Determine the [X, Y] coordinate at the center of the cell enclosing the given text.  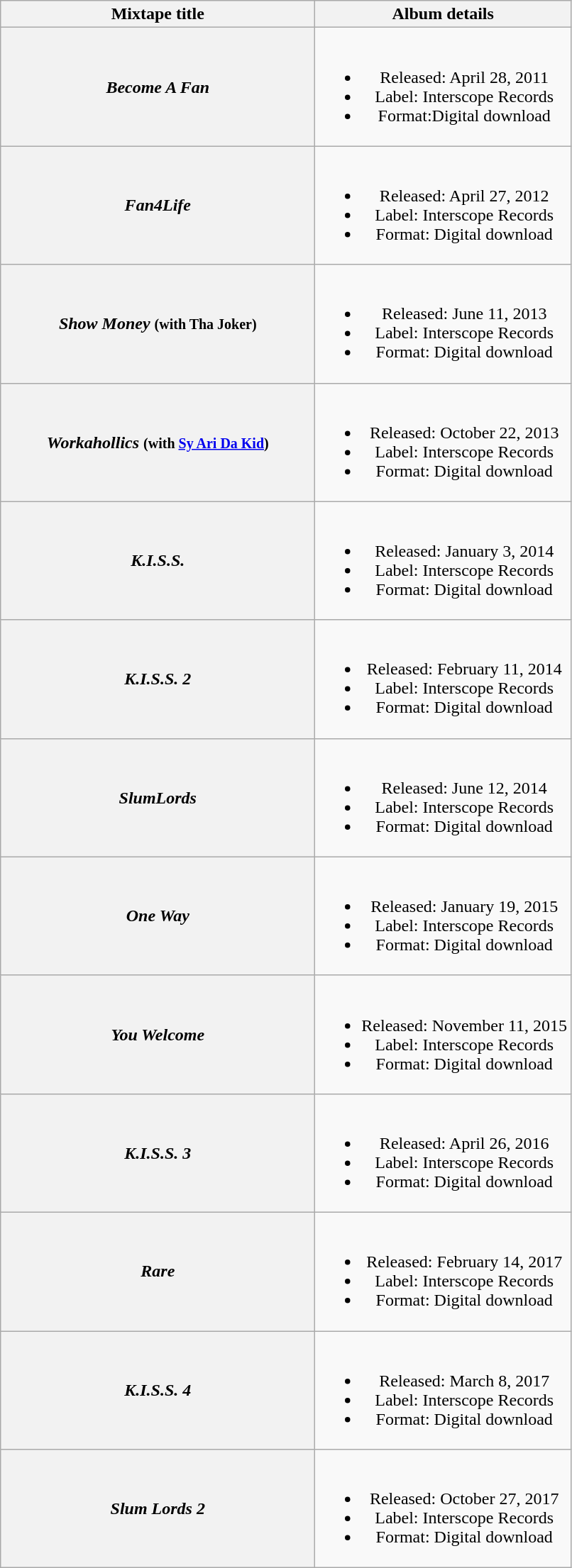
K.I.S.S. 2 [158, 679]
Released: June 12, 2014Label: Interscope RecordsFormat: Digital download [443, 797]
Released: February 11, 2014Label: Interscope RecordsFormat: Digital download [443, 679]
Released: April 26, 2016Label: Interscope RecordsFormat: Digital download [443, 1153]
Become A Fan [158, 87]
Released: April 27, 2012Label: Interscope RecordsFormat: Digital download [443, 206]
Fan4Life [158, 206]
Mixtape title [158, 14]
Released: October 22, 2013Label: Interscope RecordsFormat: Digital download [443, 443]
One Way [158, 916]
Album details [443, 14]
K.I.S.S. [158, 560]
Released: February 14, 2017Label: Interscope RecordsFormat: Digital download [443, 1271]
Released: April 28, 2011Label: Interscope RecordsFormat:Digital download [443, 87]
Released: January 19, 2015Label: Interscope RecordsFormat: Digital download [443, 916]
Released: November 11, 2015Label: Interscope RecordsFormat: Digital download [443, 1034]
Workahollics (with Sy Ari Da Kid) [158, 443]
K.I.S.S. 3 [158, 1153]
Rare [158, 1271]
Released: October 27, 2017Label: Interscope RecordsFormat: Digital download [443, 1509]
Released: January 3, 2014Label: Interscope RecordsFormat: Digital download [443, 560]
Show Money (with Tha Joker) [158, 323]
Released: March 8, 2017Label: Interscope RecordsFormat: Digital download [443, 1390]
K.I.S.S. 4 [158, 1390]
Released: June 11, 2013Label: Interscope RecordsFormat: Digital download [443, 323]
Slum Lords 2 [158, 1509]
SlumLords [158, 797]
You Welcome [158, 1034]
